From the cell containing the given text, extract its center point as [x, y] coordinate. 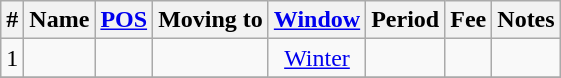
1 [12, 58]
Moving to [211, 20]
Notes [526, 20]
Fee [468, 20]
Name [60, 20]
POS [124, 20]
Winter [316, 58]
Period [406, 20]
# [12, 20]
Window [316, 20]
